Extract the (X, Y) coordinate from the center of the cell holding the provided text.  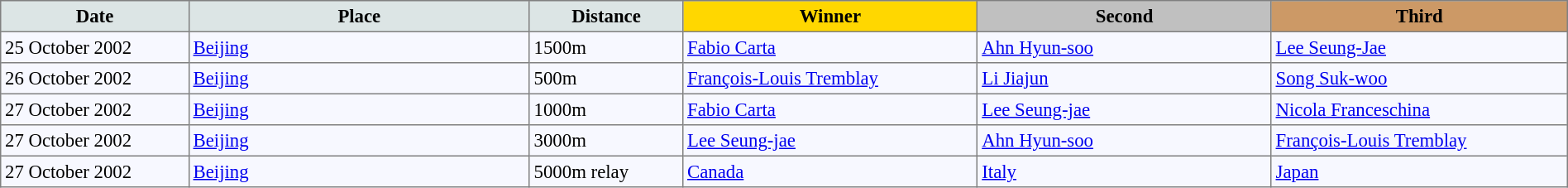
Third (1419, 17)
5000m relay (605, 171)
Japan (1419, 171)
Date (95, 17)
Second (1125, 17)
1000m (605, 109)
500m (605, 79)
3000m (605, 141)
Nicola Franceschina (1419, 109)
Italy (1125, 171)
Winner (830, 17)
Place (359, 17)
Lee Seung-Jae (1419, 47)
Song Suk-woo (1419, 79)
1500m (605, 47)
26 October 2002 (95, 79)
Distance (605, 17)
25 October 2002 (95, 47)
Canada (830, 171)
Li Jiajun (1125, 79)
